Pinpoint the cell where the given text exists, returning its [X, Y] midpoint coordinate. 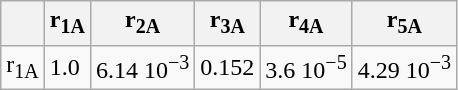
r5A [404, 23]
1.0 [67, 68]
r2A [142, 23]
0.152 [228, 68]
3.6 10−5 [306, 68]
r3A [228, 23]
6.14 10−3 [142, 68]
4.29 10−3 [404, 68]
r4A [306, 23]
